Capture the cell that displays the provided text and extract its [X, Y] central coordinate. 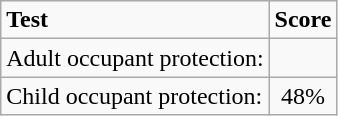
48% [303, 96]
Child occupant protection: [135, 96]
Adult occupant protection: [135, 58]
Score [303, 20]
Test [135, 20]
